Provide the (X, Y) coordinate of the cell's center where the given text is located.  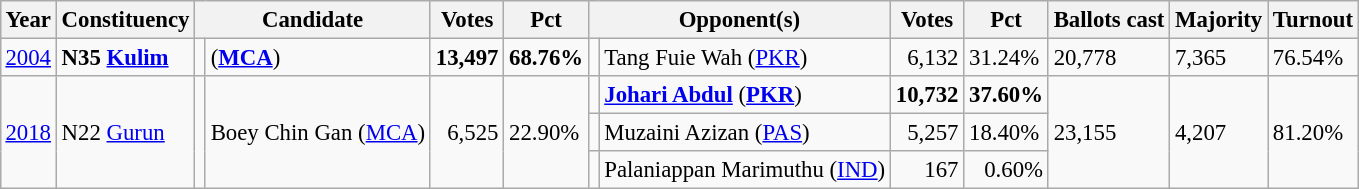
0.60% (1006, 170)
N35 Kulim (125, 57)
167 (926, 170)
18.40% (1006, 133)
2018 (28, 132)
68.76% (546, 57)
2004 (28, 57)
31.24% (1006, 57)
10,732 (926, 95)
4,207 (1219, 132)
Tang Fuie Wah (PKR) (745, 57)
(MCA) (318, 57)
20,778 (1108, 57)
23,155 (1108, 132)
Ballots cast (1108, 20)
Boey Chin Gan (MCA) (318, 132)
13,497 (466, 57)
7,365 (1219, 57)
81.20% (1314, 132)
Turnout (1314, 20)
22.90% (546, 132)
Year (28, 20)
Muzaini Azizan (PAS) (745, 133)
Johari Abdul (PKR) (745, 95)
76.54% (1314, 57)
5,257 (926, 133)
6,132 (926, 57)
Constituency (125, 20)
N22 Gurun (125, 132)
Opponent(s) (739, 20)
Palaniappan Marimuthu (IND) (745, 170)
Candidate (313, 20)
Majority (1219, 20)
37.60% (1006, 95)
6,525 (466, 132)
